Pinpoint the cell where the given text exists, returning its [x, y] midpoint coordinate. 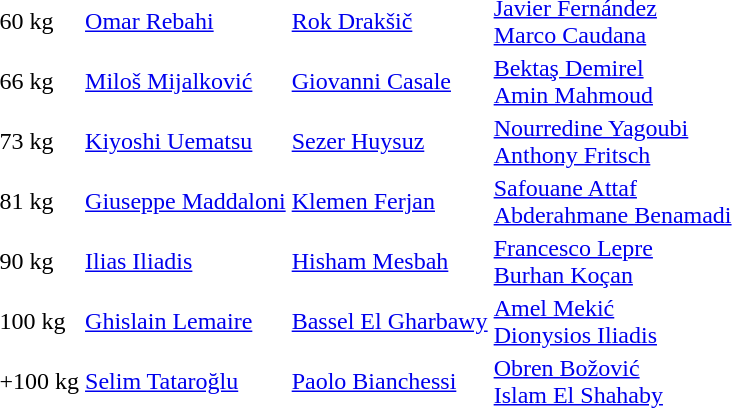
Ilias Iliadis [186, 262]
Miloš Mijalković [186, 82]
Giovanni Casale [390, 82]
Hisham Mesbah [390, 262]
Kiyoshi Uematsu [186, 142]
Giuseppe Maddaloni [186, 202]
Ghislain Lemaire [186, 322]
Bassel El Gharbawy [390, 322]
Sezer Huysuz [390, 142]
Klemen Ferjan [390, 202]
